Extract the (x, y) coordinate from the center of the cell holding the provided text.  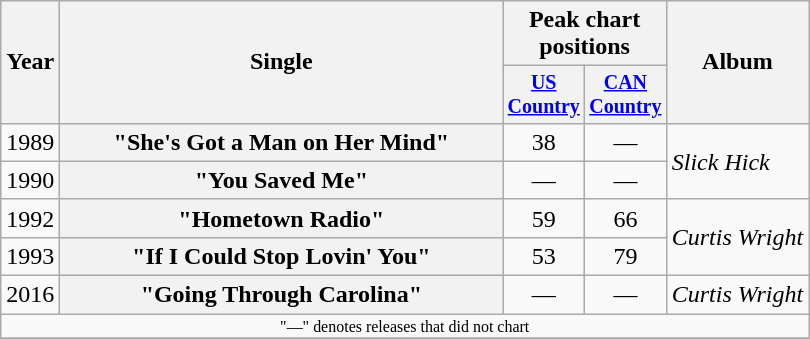
59 (544, 218)
Year (30, 62)
1989 (30, 142)
Album (737, 62)
1992 (30, 218)
1993 (30, 256)
"You Saved Me" (282, 180)
"She's Got a Man on Her Mind" (282, 142)
Single (282, 62)
"Going Through Carolina" (282, 295)
53 (544, 256)
66 (626, 218)
1990 (30, 180)
Peak chartpositions (584, 34)
2016 (30, 295)
"—" denotes releases that did not chart (405, 326)
"If I Could Stop Lovin' You" (282, 256)
"Hometown Radio" (282, 218)
US Country (544, 94)
38 (544, 142)
CAN Country (626, 94)
Slick Hick (737, 161)
79 (626, 256)
